Identify which cell holds the provided text, then report its [x, y] central coordinate. 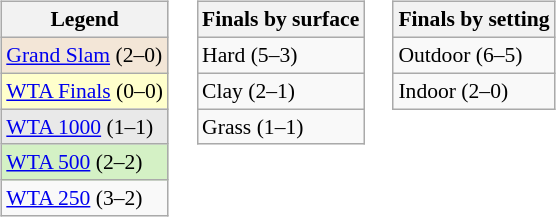
Hard (5–3) [280, 55]
Clay (2–1) [280, 91]
Legend [84, 20]
Outdoor (6–5) [474, 55]
WTA Finals (0–0) [84, 91]
WTA 250 (3–2) [84, 198]
Finals by setting [474, 20]
Indoor (2–0) [474, 91]
Finals by surface [280, 20]
Grass (1–1) [280, 127]
WTA 500 (2–2) [84, 162]
Grand Slam (2–0) [84, 55]
WTA 1000 (1–1) [84, 127]
